Identify which cell holds the provided text, then report its (X, Y) central coordinate. 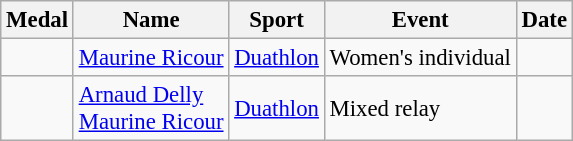
Sport (276, 20)
Maurine Ricour (150, 58)
Date (544, 20)
Mixed relay (420, 108)
Arnaud DellyMaurine Ricour (150, 108)
Name (150, 20)
Event (420, 20)
Medal (38, 20)
Women's individual (420, 58)
